Find where the given text appears and provide that cell's center as (X, Y) coordinate. 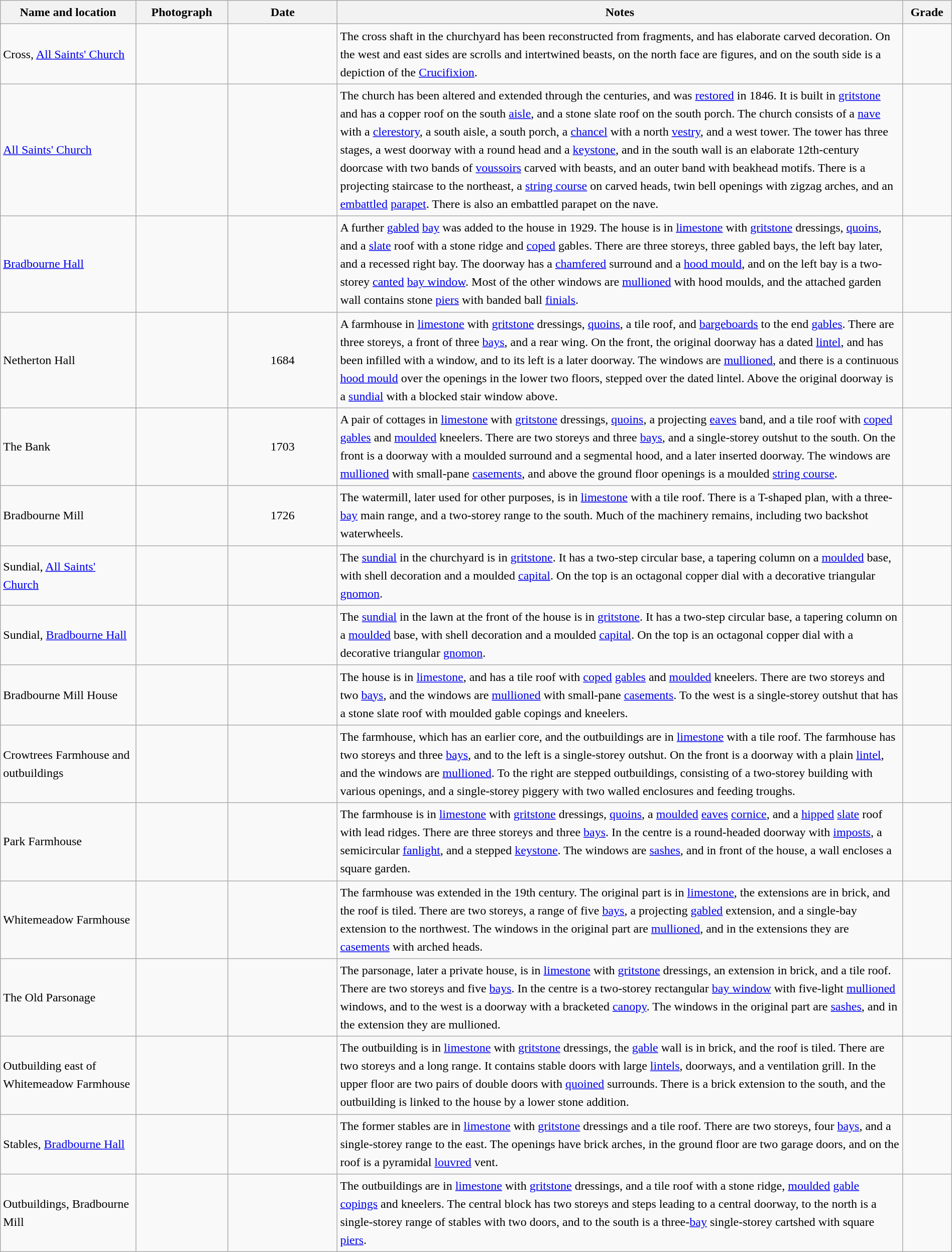
Bradbourne Mill (68, 515)
Stables, Bradbourne Hall (68, 1144)
Grade (927, 12)
Netherton Hall (68, 360)
Bradbourne Mill House (68, 695)
1726 (283, 515)
1684 (283, 360)
The Old Parsonage (68, 997)
Photograph (182, 12)
The Bank (68, 447)
Notes (620, 12)
Park Farmhouse (68, 842)
Outbuilding east of Whitemeadow Farmhouse (68, 1076)
Outbuildings, Bradbourne Mill (68, 1213)
Crowtrees Farmhouse and outbuildings (68, 763)
All Saints' Church (68, 150)
Bradbourne Hall (68, 264)
Name and location (68, 12)
Date (283, 12)
Cross, All Saints' Church (68, 54)
Whitemeadow Farmhouse (68, 920)
Sundial, All Saints' Church (68, 576)
1703 (283, 447)
Sundial, Bradbourne Hall (68, 635)
